Find where the given text appears and provide that cell's center as [X, Y] coordinate. 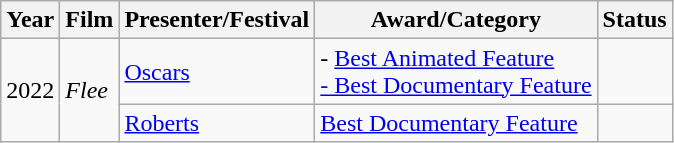
Year [30, 20]
2022 [30, 90]
Flee [90, 90]
Film [90, 20]
- Best Animated Feature- Best Documentary Feature [456, 72]
Status [634, 20]
Oscars [217, 72]
Presenter/Festival [217, 20]
Award/Category [456, 20]
Roberts [217, 123]
Best Documentary Feature [456, 123]
